Find where the given text appears and provide that cell's center as [x, y] coordinate. 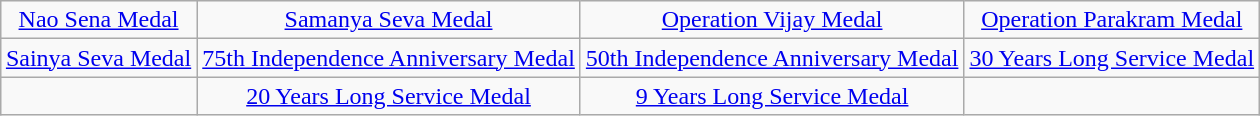
30 Years Long Service Medal [1112, 58]
Samanya Seva Medal [389, 20]
9 Years Long Service Medal [772, 96]
Operation Vijay Medal [772, 20]
Operation Parakram Medal [1112, 20]
20 Years Long Service Medal [389, 96]
Sainya Seva Medal [98, 58]
50th Independence Anniversary Medal [772, 58]
75th Independence Anniversary Medal [389, 58]
Nao Sena Medal [98, 20]
